Find where the given text appears and provide that cell's center as (X, Y) coordinate. 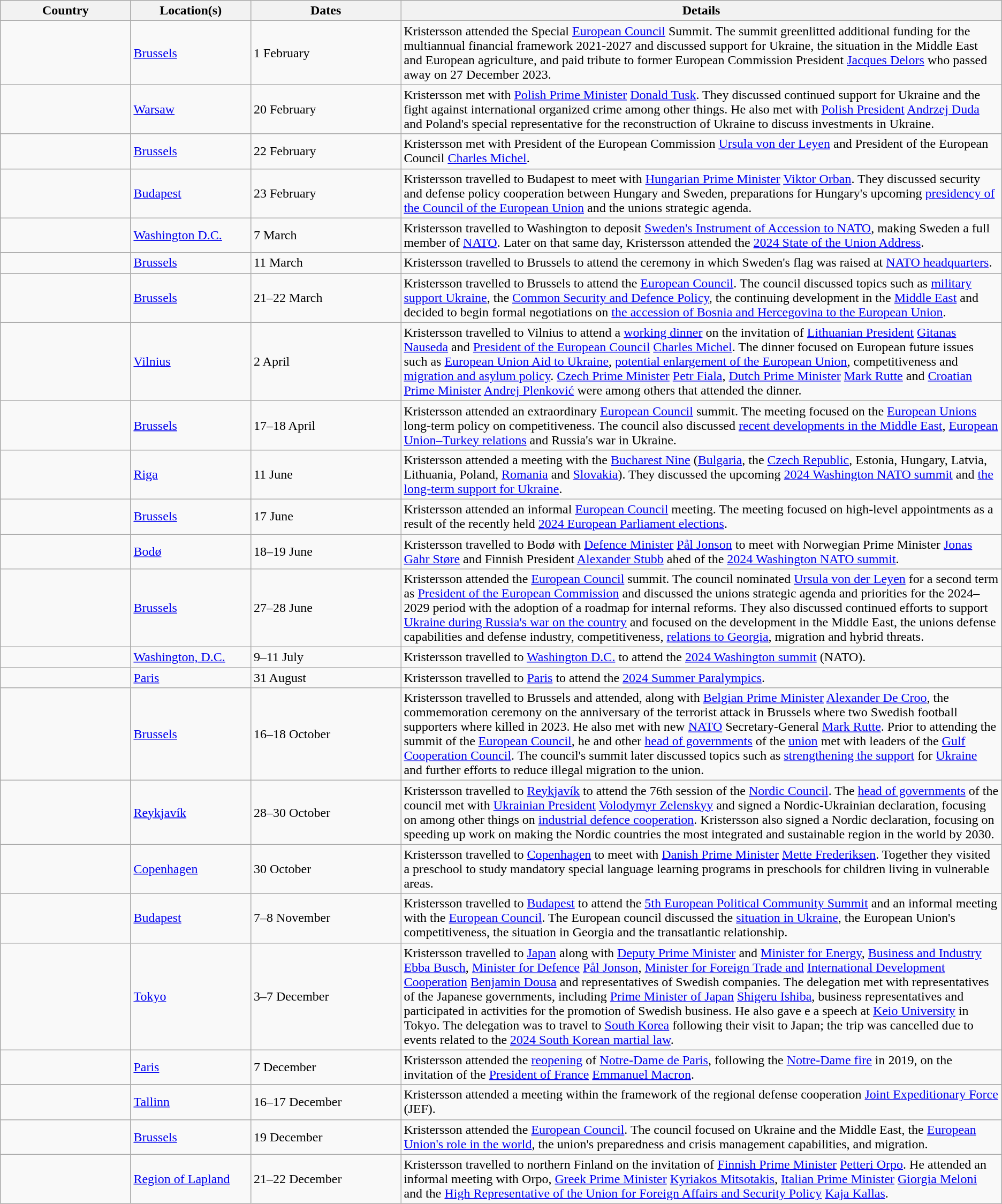
21–22 December (325, 1179)
31 August (325, 678)
21–22 March (325, 298)
Warsaw (191, 109)
Washington D.C. (191, 236)
18–19 June (325, 551)
1 February (325, 52)
19 December (325, 1137)
Reykjavík (191, 813)
Dates (325, 11)
Details (701, 11)
Kristersson travelled to Paris to attend the 2024 Summer Paralympics. (701, 678)
7 March (325, 236)
7 December (325, 1067)
Washington, D.C. (191, 657)
Bodø (191, 551)
Kristersson met with President of the European Commission Ursula von der Leyen and President of the European Council Charles Michel. (701, 151)
Tokyo (191, 996)
Region of Lapland (191, 1179)
11 June (325, 474)
11 March (325, 263)
22 February (325, 151)
27–28 June (325, 608)
16–17 December (325, 1102)
3–7 December (325, 996)
Copenhagen (191, 869)
7–8 November (325, 918)
Kristersson travelled to Brussels to attend the ceremony in which Sweden's flag was raised at NATO headquarters. (701, 263)
Riga (191, 474)
2 April (325, 361)
28–30 October (325, 813)
Tallinn (191, 1102)
Vilnius (191, 361)
Kristersson attended a meeting within the framework of the regional defense cooperation Joint Expeditionary Force (JEF). (701, 1102)
17 June (325, 516)
23 February (325, 193)
20 February (325, 109)
Location(s) (191, 11)
9–11 July (325, 657)
16–18 October (325, 734)
Kristersson travelled to Washington D.C. to attend the 2024 Washington summit (NATO). (701, 657)
17–18 April (325, 425)
Country (65, 11)
30 October (325, 869)
